Return the [x, y] coordinate for the center point of the cell that contains the specified text.  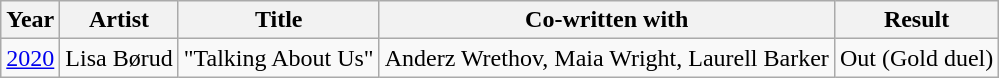
Lisa Børud [119, 58]
Out (Gold duel) [916, 58]
"Talking About Us" [278, 58]
Title [278, 20]
Year [30, 20]
Result [916, 20]
Co-written with [606, 20]
2020 [30, 58]
Artist [119, 20]
Anderz Wrethov, Maia Wright, Laurell Barker [606, 58]
